Locate the cell with the specified text and output its (x, y) center coordinate. 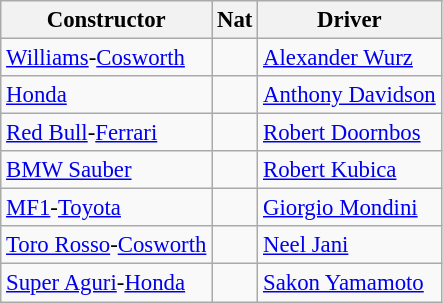
Williams-Cosworth (106, 58)
Super Aguri-Honda (106, 283)
Anthony Davidson (350, 95)
Red Bull-Ferrari (106, 133)
Nat (235, 20)
Robert Doornbos (350, 133)
Constructor (106, 20)
Alexander Wurz (350, 58)
MF1-Toyota (106, 208)
Sakon Yamamoto (350, 283)
Honda (106, 95)
Driver (350, 20)
Robert Kubica (350, 170)
Toro Rosso-Cosworth (106, 245)
BMW Sauber (106, 170)
Neel Jani (350, 245)
Giorgio Mondini (350, 208)
